Find where the given text appears and provide that cell's center as (X, Y) coordinate. 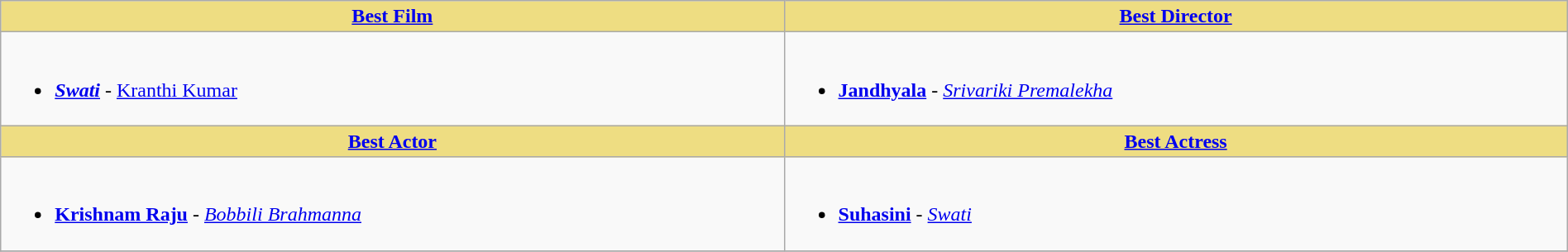
Suhasini - Swati (1176, 203)
Best Film (392, 17)
Best Actress (1176, 141)
Jandhyala - Srivariki Premalekha (1176, 79)
Best Actor (392, 141)
Swati - Kranthi Kumar (392, 79)
Krishnam Raju - Bobbili Brahmanna (392, 203)
Best Director (1176, 17)
